Return the (X, Y) coordinate for the center point of the cell that contains the specified text.  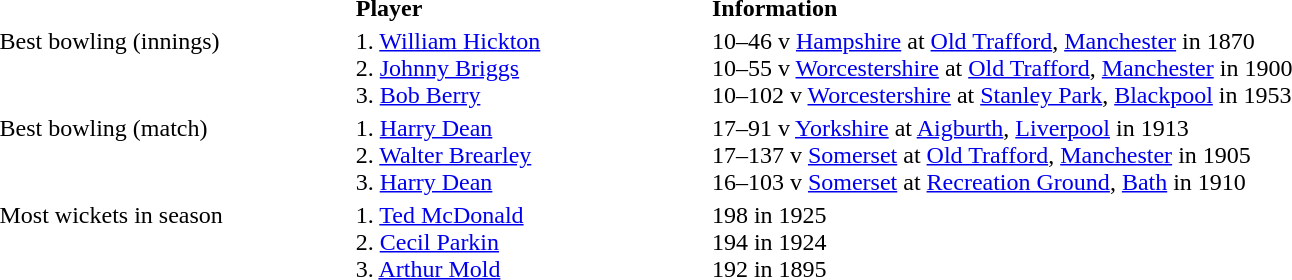
1. William Hickton2. Johnny Briggs3. Bob Berry (530, 68)
1. Harry Dean2. Walter Brearley3. Harry Dean (530, 155)
